Pinpoint the cell where the given text exists, returning its (X, Y) midpoint coordinate. 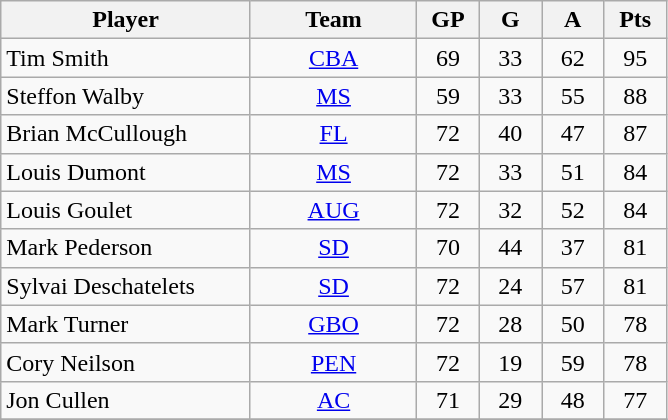
77 (635, 400)
Louis Goulet (126, 210)
51 (573, 172)
24 (510, 286)
29 (510, 400)
Cory Neilson (126, 362)
40 (510, 134)
37 (573, 248)
48 (573, 400)
Steffon Walby (126, 96)
57 (573, 286)
52 (573, 210)
AC (333, 400)
Brian McCullough (126, 134)
Mark Pederson (126, 248)
32 (510, 210)
A (573, 20)
PEN (333, 362)
Team (333, 20)
95 (635, 58)
G (510, 20)
55 (573, 96)
19 (510, 362)
Tim Smith (126, 58)
CBA (333, 58)
71 (448, 400)
69 (448, 58)
GBO (333, 324)
FL (333, 134)
Jon Cullen (126, 400)
28 (510, 324)
GP (448, 20)
70 (448, 248)
87 (635, 134)
Player (126, 20)
50 (573, 324)
AUG (333, 210)
Sylvai Deschatelets (126, 286)
Pts (635, 20)
47 (573, 134)
62 (573, 58)
Mark Turner (126, 324)
Louis Dumont (126, 172)
44 (510, 248)
88 (635, 96)
